Return (X, Y) of the center of cell containing provided text 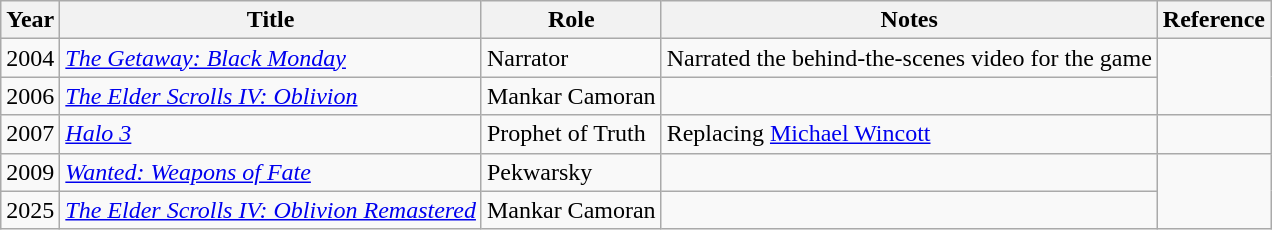
Narrator (571, 58)
2025 (30, 210)
Pekwarsky (571, 172)
Year (30, 20)
The Elder Scrolls IV: Oblivion Remastered (271, 210)
Prophet of Truth (571, 134)
Halo 3 (271, 134)
2007 (30, 134)
2009 (30, 172)
Role (571, 20)
Notes (909, 20)
The Elder Scrolls IV: Oblivion (271, 96)
The Getaway: Black Monday (271, 58)
Wanted: Weapons of Fate (271, 172)
Reference (1214, 20)
Replacing Michael Wincott (909, 134)
2004 (30, 58)
2006 (30, 96)
Narrated the behind-the-scenes video for the game (909, 58)
Title (271, 20)
